Return the [X, Y] coordinate for the center point of the cell that contains the specified text.  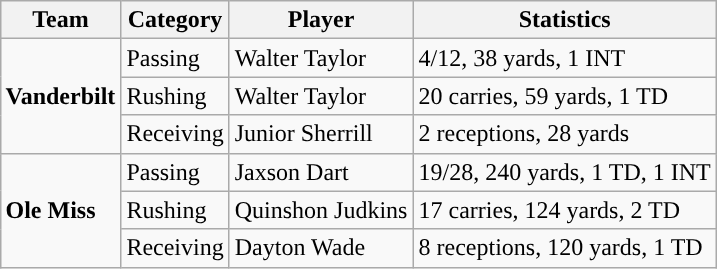
4/12, 38 yards, 1 INT [564, 58]
Junior Sherrill [321, 134]
Team [60, 20]
Vanderbilt [60, 96]
Category [175, 20]
Quinshon Judkins [321, 210]
8 receptions, 120 yards, 1 TD [564, 248]
Player [321, 20]
Statistics [564, 20]
17 carries, 124 yards, 2 TD [564, 210]
Jaxson Dart [321, 172]
2 receptions, 28 yards [564, 134]
Dayton Wade [321, 248]
20 carries, 59 yards, 1 TD [564, 96]
19/28, 240 yards, 1 TD, 1 INT [564, 172]
Ole Miss [60, 210]
